For the text-containing cell, return its midpoint in [x, y] coordinate format. 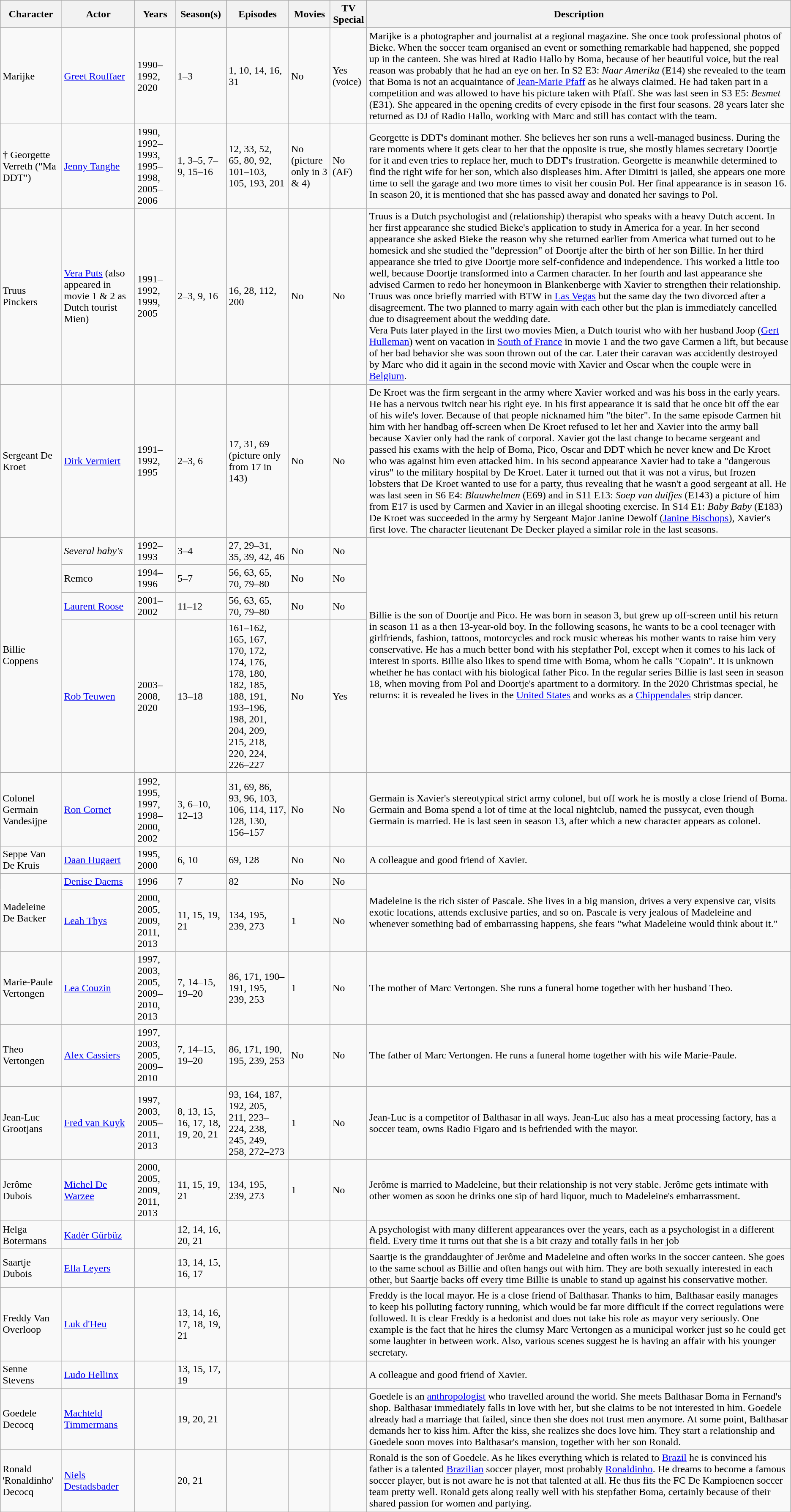
5–7 [200, 578]
The mother of Marc Vertongen. She runs a funeral home together with her husband Theo. [579, 988]
12, 14, 16, 20, 21 [200, 1235]
Laurent Roose [98, 606]
Sergeant De Kroet [31, 461]
Niels Destadsbader [98, 1481]
Ronald 'Ronaldinho' Decocq [31, 1481]
Movies [310, 14]
13–18 [200, 696]
20, 21 [200, 1481]
Yes (voice) [348, 76]
1994–1996 [155, 578]
Saartje Dubois [31, 1268]
12, 33, 52, 65, 80, 92, 101–103, 105, 193, 201 [258, 166]
Freddy Van Overloop [31, 1324]
Fred van Kuyk [98, 1123]
1, 3–5, 7–9, 15–16 [200, 166]
17, 31, 69 (picture only from 17 in 143) [258, 461]
2–3, 6 [200, 461]
93, 164, 187, 192, 205, 211, 223–224, 238, 245, 249, 258, 272–273 [258, 1123]
3–4 [200, 551]
Years [155, 14]
Michel De Warzee [98, 1190]
1991–1992, 1995 [155, 461]
Truus Pinckers [31, 296]
1995, 2000 [155, 860]
16, 28, 112, 200 [258, 296]
82 [258, 881]
1996 [155, 881]
161–162, 165, 167, 170, 172, 174, 176, 178, 180, 182, 185, 188, 191, 193–196,198, 201, 204, 209, 215, 218, 220, 224, 226–227 [258, 696]
1991–1992, 1999, 2005 [155, 296]
Yes [348, 696]
TVSpecial [348, 14]
1997, 2003, 2005, 2009–2010, 2013 [155, 988]
1997, 2003, 2005–2011, 2013 [155, 1123]
1990–1992, 2020 [155, 76]
Episodes [258, 14]
Character [31, 14]
27, 29–31, 35, 39, 42, 46 [258, 551]
1–3 [200, 76]
Daan Hugaert [98, 860]
31, 69, 86, 93, 96, 103, 106, 114, 117, 128, 130, 156–157 [258, 809]
2001–2002 [155, 606]
No (picture only in 3 & 4) [310, 166]
Leah Thys [98, 920]
Alex Cassiers [98, 1055]
Billie Coppens [31, 655]
13, 15, 17, 19 [200, 1375]
Luk d'Heu [98, 1324]
Vera Puts (also appeared in movie 1 & 2 as Dutch tourist Mien) [98, 296]
The father of Marc Vertongen. He runs a funeral home together with his wife Marie-Paule. [579, 1055]
13, 14, 16, 17, 18, 19, 21 [200, 1324]
Marijke [31, 76]
Senne Stevens [31, 1375]
86, 171, 190–191, 195, 239, 253 [258, 988]
Seppe Van De Kruis [31, 860]
69, 128 [258, 860]
11–12 [200, 606]
Goedele Decocq [31, 1419]
Madeleine De Backer [31, 912]
1997, 2003, 2005, 2009–2010 [155, 1055]
19, 20, 21 [200, 1419]
Rob Teuwen [98, 696]
Greet Rouffaer [98, 76]
Several baby's [98, 551]
Actor [98, 14]
2003–2008, 2020 [155, 696]
Colonel Germain Vandesijpe [31, 809]
86, 171, 190, 195, 239, 253 [258, 1055]
13, 14, 15, 16, 17 [200, 1268]
No (AF) [348, 166]
2–3, 9, 16 [200, 296]
1990, 1992–1993, 1995–1998, 2005–2006 [155, 166]
Ella Leyers [98, 1268]
6, 10 [200, 860]
Remco [98, 578]
Description [579, 14]
Jerôme Dubois [31, 1190]
Dirk Vermiert [98, 461]
Ron Cornet [98, 809]
Denise Daems [98, 881]
7 [200, 881]
1992–1993 [155, 551]
Kadèr Gürbüz [98, 1235]
Theo Vertongen [31, 1055]
Marie-Paule Vertongen [31, 988]
1, 10, 14, 16, 31 [258, 76]
Lea Couzin [98, 988]
3, 6–10, 12–13 [200, 809]
Ludo Hellinx [98, 1375]
† Georgette Verreth ("Ma DDT") [31, 166]
8, 13, 15, 16, 17, 18, 19, 20, 21 [200, 1123]
Jenny Tanghe [98, 166]
Jean-Luc Grootjans [31, 1123]
Machteld Timmermans [98, 1419]
Helga Botermans [31, 1235]
Season(s) [200, 14]
1992, 1995, 1997, 1998–2000, 2002 [155, 809]
